Search for the cell housing the specified text and yield its (X, Y) center coordinate. 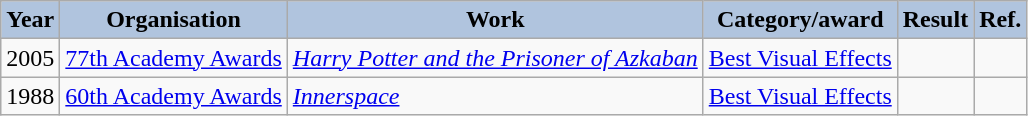
Innerspace (495, 96)
Harry Potter and the Prisoner of Azkaban (495, 58)
2005 (30, 58)
1988 (30, 96)
Category/award (800, 20)
77th Academy Awards (174, 58)
60th Academy Awards (174, 96)
Work (495, 20)
Year (30, 20)
Result (935, 20)
Ref. (1000, 20)
Organisation (174, 20)
